Identify which cell holds the provided text, then report its [X, Y] central coordinate. 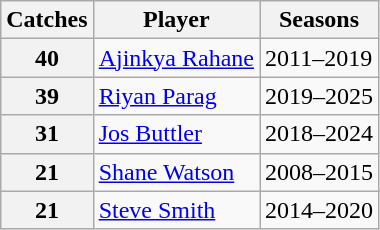
2014–2020 [320, 210]
Player [176, 20]
Jos Buttler [176, 134]
Seasons [320, 20]
40 [47, 58]
31 [47, 134]
2011–2019 [320, 58]
Ajinkya Rahane [176, 58]
2008–2015 [320, 172]
Riyan Parag [176, 96]
Catches [47, 20]
2019–2025 [320, 96]
39 [47, 96]
2018–2024 [320, 134]
Shane Watson [176, 172]
Steve Smith [176, 210]
